Identify which cell holds the provided text, then report its [x, y] central coordinate. 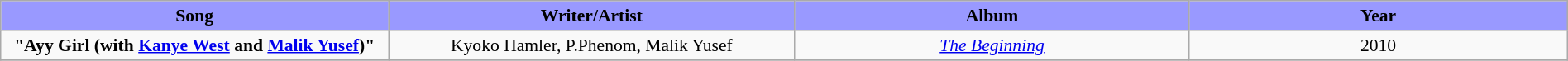
Writer/Artist [592, 16]
Song [195, 16]
"Ayy Girl (with Kanye West and Malik Yusef)" [195, 45]
The Beginning [992, 45]
Album [992, 16]
Kyoko Hamler, P.Phenom, Malik Yusef [592, 45]
Year [1378, 16]
2010 [1378, 45]
